Return the [x, y] coordinate for the center point of the cell that contains the specified text.  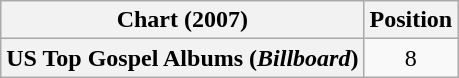
8 [411, 58]
US Top Gospel Albums (Billboard) [182, 58]
Position [411, 20]
Chart (2007) [182, 20]
